Search for the cell housing the specified text and yield its (x, y) center coordinate. 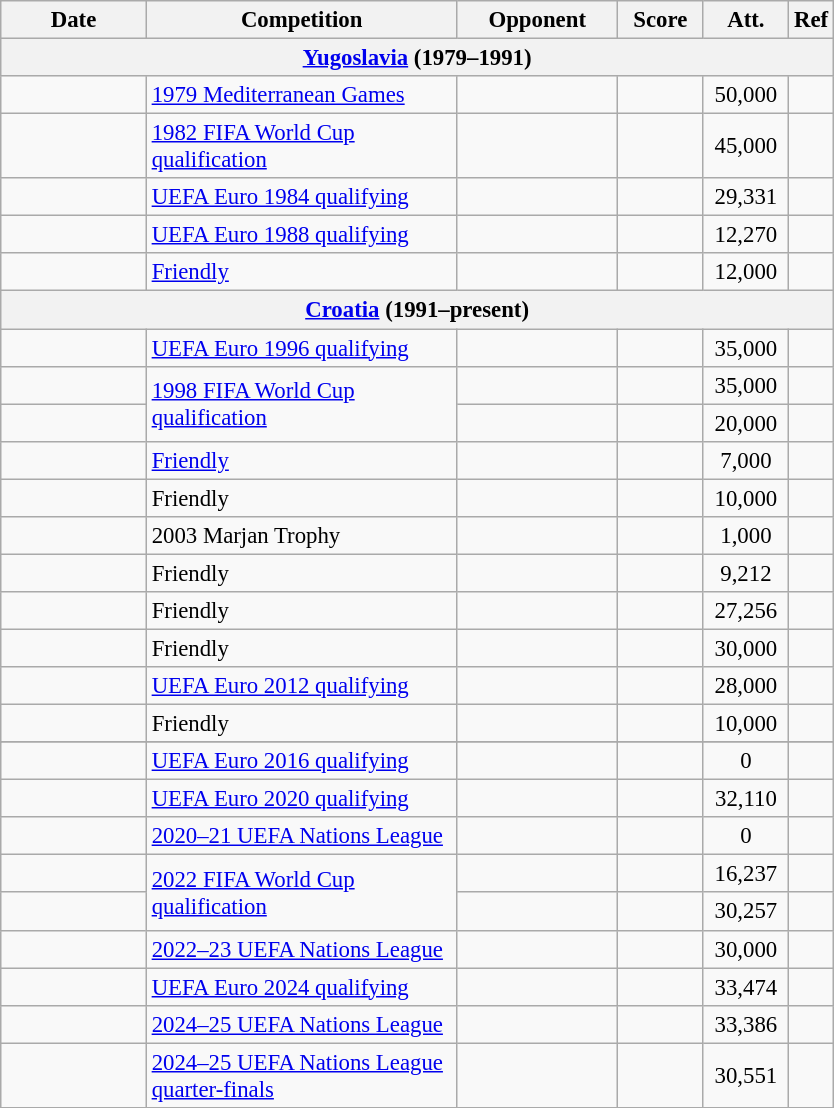
2020–21 UEFA Nations League (302, 836)
Yugoslavia (1979–1991) (418, 58)
1998 FIFA World Cup qualification (302, 404)
UEFA Euro 2016 qualifying (302, 761)
45,000 (746, 146)
Att. (746, 20)
2022–23 UEFA Nations League (302, 949)
UEFA Euro 2020 qualifying (302, 799)
29,331 (746, 197)
20,000 (746, 423)
16,237 (746, 874)
UEFA Euro 1988 qualifying (302, 235)
12,270 (746, 235)
50,000 (746, 95)
2024–25 UEFA Nations League quarter-finals (302, 1076)
2024–25 UEFA Nations League (302, 1024)
UEFA Euro 2012 qualifying (302, 686)
1,000 (746, 536)
1979 Mediterranean Games (302, 95)
Score (661, 20)
28,000 (746, 686)
33,474 (746, 987)
27,256 (746, 611)
UEFA Euro 2024 qualifying (302, 987)
1982 FIFA World Cup qualification (302, 146)
Ref (812, 20)
9,212 (746, 573)
Competition (302, 20)
32,110 (746, 799)
UEFA Euro 1996 qualifying (302, 348)
2022 FIFA World Cup qualification (302, 892)
30,551 (746, 1076)
33,386 (746, 1024)
Date (74, 20)
Opponent (538, 20)
30,257 (746, 912)
UEFA Euro 1984 qualifying (302, 197)
2003 Marjan Trophy (302, 536)
12,000 (746, 273)
7,000 (746, 460)
Croatia (1991–present) (418, 310)
